Locate the cell with the specified text and output its (X, Y) center coordinate. 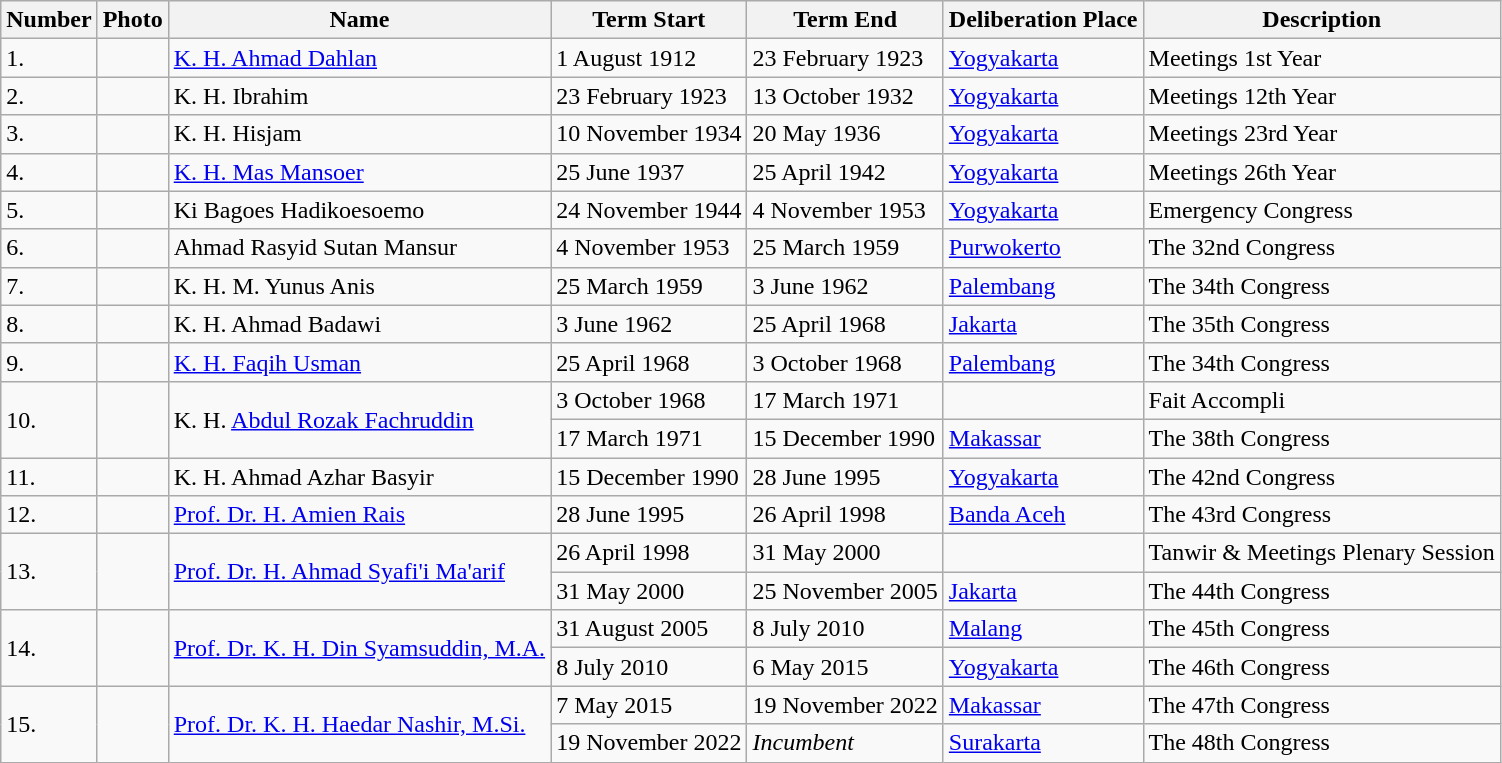
Prof. Dr. K. H. Haedar Nashir, M.Si. (359, 724)
25 April 1942 (845, 172)
The 38th Congress (1322, 438)
Meetings 26th Year (1322, 172)
Emergency Congress (1322, 210)
14. (49, 648)
13 October 1932 (845, 96)
1 August 1912 (649, 58)
8. (49, 324)
K. H. Ahmad Badawi (359, 324)
Prof. Dr. K. H. Din Syamsuddin, M.A. (359, 648)
Fait Accompli (1322, 400)
11. (49, 477)
Meetings 1st Year (1322, 58)
The 47th Congress (1322, 705)
Meetings 23rd Year (1322, 134)
10 November 1934 (649, 134)
K. H. Abdul Rozak Fachruddin (359, 419)
The 45th Congress (1322, 629)
31 August 2005 (649, 629)
Ahmad Rasyid Sutan Mansur (359, 248)
Prof. Dr. H. Ahmad Syafi'i Ma'arif (359, 572)
Description (1322, 20)
K. H. Faqih Usman (359, 362)
7 May 2015 (649, 705)
Number (49, 20)
5. (49, 210)
Term Start (649, 20)
Name (359, 20)
The 32nd Congress (1322, 248)
The 42nd Congress (1322, 477)
24 November 1944 (649, 210)
25 November 2005 (845, 591)
Surakarta (1043, 743)
13. (49, 572)
The 35th Congress (1322, 324)
K. H. M. Yunus Anis (359, 286)
Tanwir & Meetings Plenary Session (1322, 553)
Prof. Dr. H. Amien Rais (359, 515)
Banda Aceh (1043, 515)
K. H. Hisjam (359, 134)
The 44th Congress (1322, 591)
4. (49, 172)
10. (49, 419)
Term End (845, 20)
7. (49, 286)
Meetings 12th Year (1322, 96)
20 May 1936 (845, 134)
12. (49, 515)
K. H. Ibrahim (359, 96)
2. (49, 96)
Incumbent (845, 743)
1. (49, 58)
The 48th Congress (1322, 743)
The 43rd Congress (1322, 515)
Ki Bagoes Hadikoesoemo (359, 210)
6. (49, 248)
K. H. Mas Mansoer (359, 172)
Malang (1043, 629)
9. (49, 362)
Deliberation Place (1043, 20)
3. (49, 134)
25 June 1937 (649, 172)
K. H. Ahmad Azhar Basyir (359, 477)
Purwokerto (1043, 248)
Photo (132, 20)
15. (49, 724)
6 May 2015 (845, 667)
The 46th Congress (1322, 667)
K. H. Ahmad Dahlan (359, 58)
